Provide the [X, Y] coordinate of the cell's center where the given text is located.  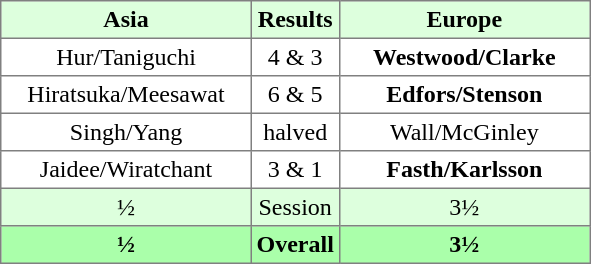
Edfors/Stenson [464, 95]
Jaidee/Wiratchant [126, 170]
Westwood/Clarke [464, 57]
4 & 3 [295, 57]
Results [295, 20]
Session [295, 207]
6 & 5 [295, 95]
Overall [295, 245]
Hiratsuka/Meesawat [126, 95]
Hur/Taniguchi [126, 57]
halved [295, 132]
Asia [126, 20]
Europe [464, 20]
Singh/Yang [126, 132]
Wall/McGinley [464, 132]
Fasth/Karlsson [464, 170]
3 & 1 [295, 170]
